Scan for the cell matching the given text and deliver its (X, Y) coordinate at center. 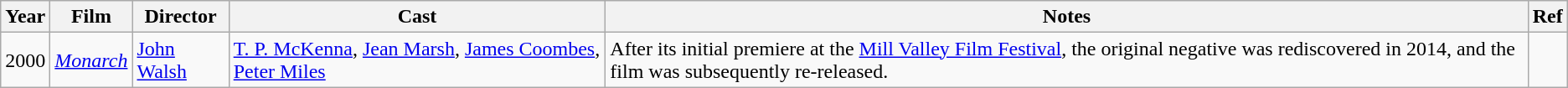
Film (91, 17)
Director (181, 17)
T. P. McKenna, Jean Marsh, James Coombes, Peter Miles (417, 60)
Notes (1067, 17)
Year (25, 17)
Ref (1548, 17)
2000 (25, 60)
John Walsh (181, 60)
Cast (417, 17)
Monarch (91, 60)
